Determine the (x, y) coordinate at the center of the cell enclosing the given text.  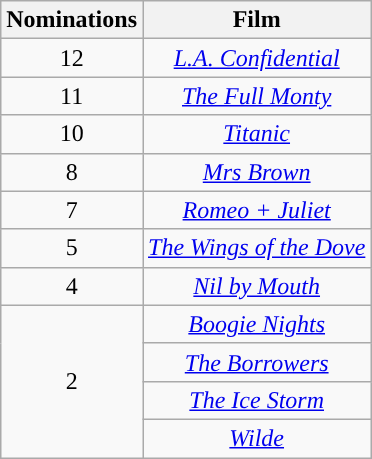
2 (72, 381)
12 (72, 58)
Boogie Nights (256, 324)
7 (72, 210)
Wilde (256, 438)
5 (72, 248)
The Ice Storm (256, 400)
The Full Monty (256, 96)
The Wings of the Dove (256, 248)
Nil by Mouth (256, 286)
8 (72, 172)
The Borrowers (256, 362)
Mrs Brown (256, 172)
Romeo + Juliet (256, 210)
11 (72, 96)
L.A. Confidential (256, 58)
4 (72, 286)
Film (256, 20)
10 (72, 134)
Nominations (72, 20)
Titanic (256, 134)
